Locate the cell with the specified text and output its (x, y) center coordinate. 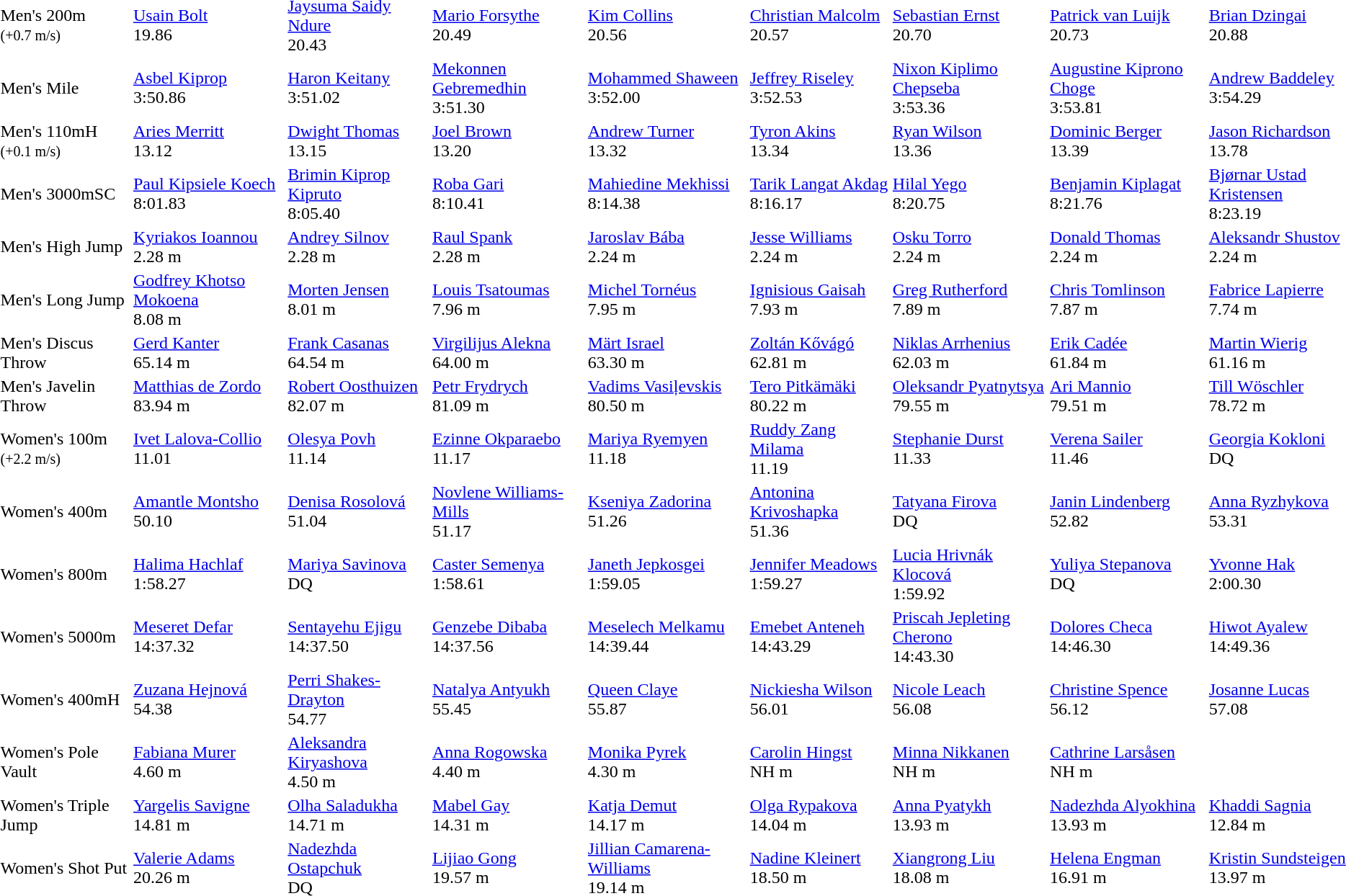
Tero Pitkämäki 80.22 m (819, 396)
Antonina Krivoshapka 51.36 (819, 511)
Ignisious Gaisah 7.93 m (819, 300)
Perri Shakes-Drayton 54.77 (358, 699)
Olga Rypakova 14.04 m (819, 815)
Mohammed Shaween 3:52.00 (667, 88)
Mekonnen Gebremedhin 3:51.30 (509, 88)
Yargelis Savigne 14.81 m (208, 815)
Frank Casanas 64.54 m (358, 353)
Oleksandr Pyatnytsya 79.55 m (968, 396)
Queen Claye 55.87 (667, 699)
Michel Tornéus 7.95 m (667, 300)
Ivet Lalova-Collio 11.01 (208, 449)
Lucia Hrivnák Klocová 1:59.92 (968, 574)
Brimin Kiprop Kipruto 8:05.40 (358, 194)
Dolores Checa 14:46.30 (1128, 637)
Märt Israel 63.30 m (667, 353)
Mariya Savinova DQ (358, 574)
Ezinne Okparaebo 11.17 (509, 449)
Natalya Antyukh 55.45 (509, 699)
Joel Brown 13.20 (509, 141)
Erik Cadée 61.84 m (1128, 353)
Emebet Anteneh 14:43.29 (819, 637)
Cathrine Larsåsen NH m (1128, 762)
Roba Gari 8:10.41 (509, 194)
Paul Kipsiele Koech 8:01.83 (208, 194)
Nadezhda Alyokhina 13.93 m (1128, 815)
Benjamin Kiplagat 8:21.76 (1128, 194)
Minna Nikkanen NH m (968, 762)
Meselech Melkamu 14:39.44 (667, 637)
Tatyana Firova DQ (968, 511)
Hilal Yego 8:20.75 (968, 194)
Andrew Turner 13.32 (667, 141)
Tarik Langat Akdag 8:16.17 (819, 194)
Raul Spank 2.28 m (509, 246)
Zuzana Hejnová 54.38 (208, 699)
Kseniya Zadorina 51.26 (667, 511)
Zoltán Kővágó 62.81 m (819, 353)
Fabiana Murer 4.60 m (208, 762)
Mariya Ryemyen 11.18 (667, 449)
Priscah Jepleting Cherono 14:43.30 (968, 637)
Gerd Kanter 65.14 m (208, 353)
Sentayehu Ejigu 14:37.50 (358, 637)
Olesya Povh 11.14 (358, 449)
Tyron Akins 13.34 (819, 141)
Katja Demut 14.17 m (667, 815)
Matthias de Zordo 83.94 m (208, 396)
Meseret Defar 14:37.32 (208, 637)
Christine Spence 56.12 (1128, 699)
Olha Saladukha 14.71 m (358, 815)
Anna Rogowska 4.40 m (509, 762)
Jesse Williams 2.24 m (819, 246)
Vadims Vasiļevskis 80.50 m (667, 396)
Virgilijus Alekna 64.00 m (509, 353)
Carolin Hingst NH m (819, 762)
Ari Mannio 79.51 m (1128, 396)
Petr Frydrych 81.09 m (509, 396)
Amantle Montsho 50.10 (208, 511)
Nixon Kiplimo Chepseba 3:53.36 (968, 88)
Monika Pyrek 4.30 m (667, 762)
Andrey Silnov 2.28 m (358, 246)
Asbel Kiprop 3:50.86 (208, 88)
Janeth Jepkosgei 1:59.05 (667, 574)
Genzebe Dibaba 14:37.56 (509, 637)
Ryan Wilson 13.36 (968, 141)
Robert Oosthuizen 82.07 m (358, 396)
Dwight Thomas 13.15 (358, 141)
Stephanie Durst 11.33 (968, 449)
Mabel Gay 14.31 m (509, 815)
Jaroslav Bába 2.24 m (667, 246)
Denisa Rosolová 51.04 (358, 511)
Greg Rutherford 7.89 m (968, 300)
Aleksandra Kiryashova 4.50 m (358, 762)
Nickiesha Wilson 56.01 (819, 699)
Morten Jensen 8.01 m (358, 300)
Mahiedine Mekhissi 8:14.38 (667, 194)
Osku Torro 2.24 m (968, 246)
Niklas Arrhenius 62.03 m (968, 353)
Novlene Williams-Mills 51.17 (509, 511)
Jennifer Meadows 1:59.27 (819, 574)
Donald Thomas 2.24 m (1128, 246)
Godfrey Khotso Mokoena 8.08 m (208, 300)
Verena Sailer 11.46 (1128, 449)
Yuliya Stepanova DQ (1128, 574)
Dominic Berger 13.39 (1128, 141)
Augustine Kiprono Choge 3:53.81 (1128, 88)
Caster Semenya 1:58.61 (509, 574)
Janin Lindenberg 52.82 (1128, 511)
Aries Merritt 13.12 (208, 141)
Haron Keitany 3:51.02 (358, 88)
Jeffrey Riseley 3:52.53 (819, 88)
Halima Hachlaf 1:58.27 (208, 574)
Nicole Leach 56.08 (968, 699)
Ruddy Zang Milama 11.19 (819, 449)
Kyriakos Ioannou 2.28 m (208, 246)
Anna Pyatykh 13.93 m (968, 815)
Louis Tsatoumas 7.96 m (509, 300)
Chris Tomlinson 7.87 m (1128, 300)
